From the cell containing the given text, extract its center point as [X, Y] coordinate. 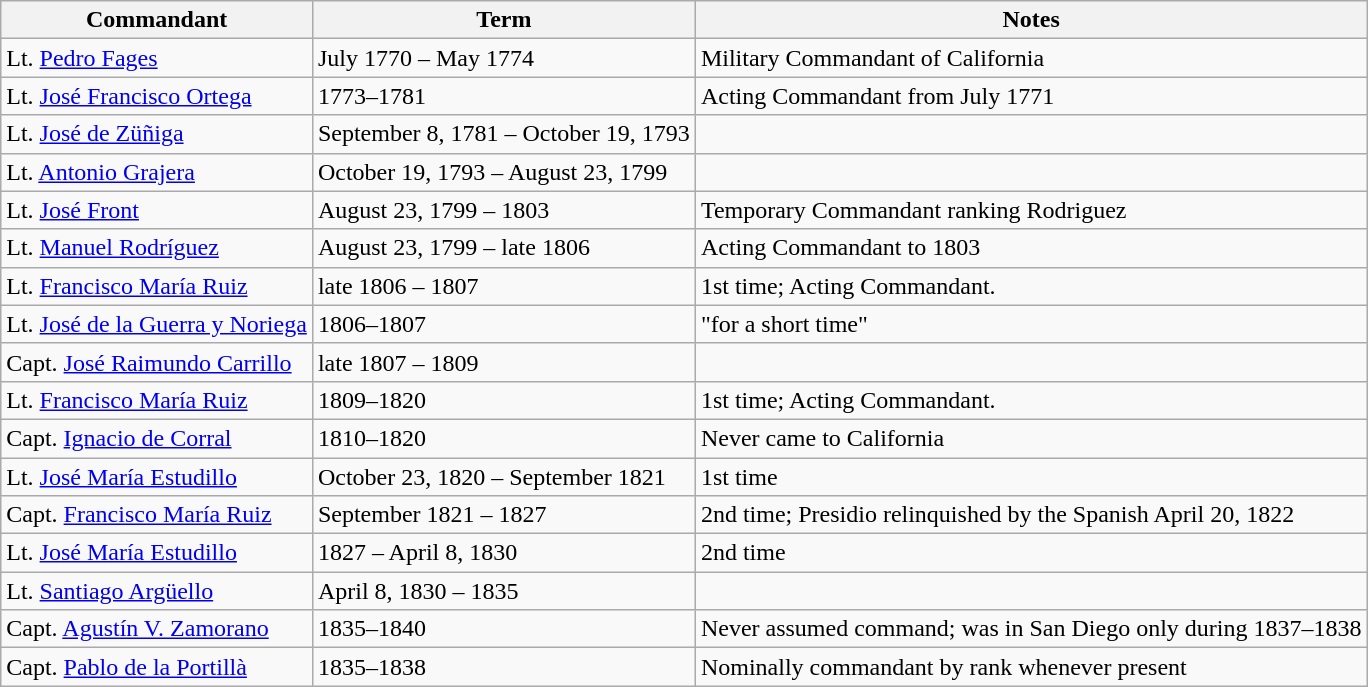
October 19, 1793 – August 23, 1799 [504, 172]
Nominally commandant by rank whenever present [1031, 667]
Acting Commandant to 1803 [1031, 248]
Temporary Commandant ranking Rodriguez [1031, 210]
1806–1807 [504, 324]
Lt. José de la Guerra y Noriega [157, 324]
September 1821 – 1827 [504, 515]
Capt. José Raimundo Carrillo [157, 362]
1773–1781 [504, 96]
"for a short time" [1031, 324]
late 1806 – 1807 [504, 286]
Acting Commandant from July 1771 [1031, 96]
Capt. Pablo de la Portillà [157, 667]
1835–1838 [504, 667]
August 23, 1799 – 1803 [504, 210]
October 23, 1820 – September 1821 [504, 477]
1827 – April 8, 1830 [504, 553]
Notes [1031, 20]
1809–1820 [504, 400]
Lt. Antonio Grajera [157, 172]
Term [504, 20]
July 1770 – May 1774 [504, 58]
August 23, 1799 – late 1806 [504, 248]
2nd time; Presidio relinquished by the Spanish April 20, 1822 [1031, 515]
1810–1820 [504, 438]
Capt. Francisco María Ruiz [157, 515]
Military Commandant of California [1031, 58]
September 8, 1781 – October 19, 1793 [504, 134]
Lt. José Francisco Ortega [157, 96]
2nd time [1031, 553]
late 1807 – 1809 [504, 362]
April 8, 1830 – 1835 [504, 591]
Capt. Ignacio de Corral [157, 438]
1835–1840 [504, 629]
Lt. José Front [157, 210]
Lt. Manuel Rodríguez [157, 248]
Lt. José de Züñiga [157, 134]
Lt. Pedro Fages [157, 58]
Capt. Agustín V. Zamorano [157, 629]
1st time [1031, 477]
Never came to California [1031, 438]
Commandant [157, 20]
Lt. Santiago Argüello [157, 591]
Never assumed command; was in San Diego only during 1837–1838 [1031, 629]
